For the text-containing cell, return its midpoint in (x, y) coordinate format. 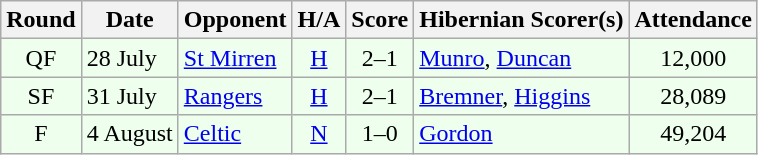
12,000 (693, 58)
Celtic (235, 134)
Rangers (235, 96)
28 July (130, 58)
Date (130, 20)
Gordon (522, 134)
28,089 (693, 96)
31 July (130, 96)
N (319, 134)
Opponent (235, 20)
F (41, 134)
1–0 (380, 134)
49,204 (693, 134)
St Mirren (235, 58)
SF (41, 96)
H/A (319, 20)
QF (41, 58)
4 August (130, 134)
Hibernian Scorer(s) (522, 20)
Round (41, 20)
Attendance (693, 20)
Bremner, Higgins (522, 96)
Munro, Duncan (522, 58)
Score (380, 20)
